For the text-containing cell, return its midpoint in [x, y] coordinate format. 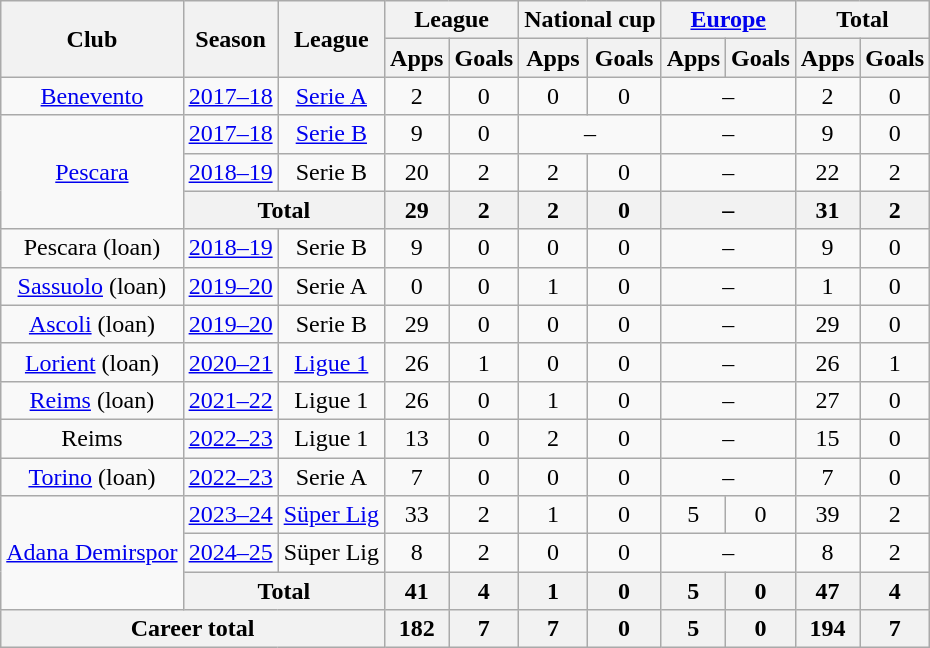
41 [417, 591]
2023–24 [230, 515]
33 [417, 515]
15 [827, 438]
22 [827, 172]
Club [92, 39]
National cup [590, 20]
Pescara [92, 172]
Lorient (loan) [92, 362]
20 [417, 172]
Career total [193, 629]
Sassuolo (loan) [92, 286]
31 [827, 210]
Ascoli (loan) [92, 324]
194 [827, 629]
Benevento [92, 96]
2024–25 [230, 553]
27 [827, 400]
2021–22 [230, 400]
Reims [92, 438]
Reims (loan) [92, 400]
Season [230, 39]
Adana Demirspor [92, 553]
39 [827, 515]
Torino (loan) [92, 477]
47 [827, 591]
13 [417, 438]
Pescara (loan) [92, 248]
182 [417, 629]
2020–21 [230, 362]
Europe [728, 20]
